From the cell containing the given text, extract its center point as [X, Y] coordinate. 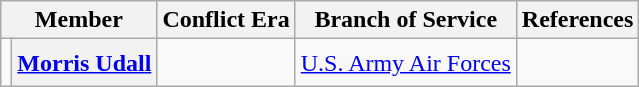
Member [79, 20]
Branch of Service [406, 20]
References [578, 20]
U.S. Army Air Forces [406, 63]
Morris Udall [84, 63]
Conflict Era [226, 20]
